For the text-containing cell, return its midpoint in [x, y] coordinate format. 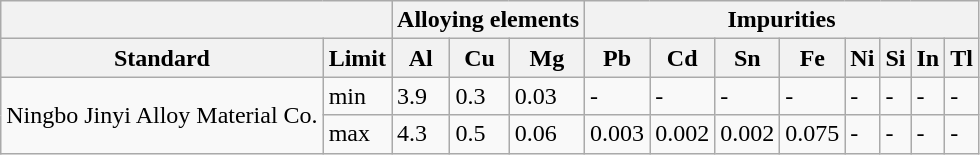
Cu [480, 58]
0.06 [546, 134]
Alloying elements [488, 20]
0.003 [618, 134]
Al [421, 58]
Limit [357, 58]
0.5 [480, 134]
Tl [962, 58]
0.03 [546, 96]
Si [896, 58]
Sn [748, 58]
0.3 [480, 96]
min [357, 96]
3.9 [421, 96]
0.075 [812, 134]
Standard [162, 58]
max [357, 134]
Mg [546, 58]
Ningbo Jinyi Alloy Material Co. [162, 115]
Cd [682, 58]
In [928, 58]
Impurities [782, 20]
Fe [812, 58]
Pb [618, 58]
4.3 [421, 134]
Ni [862, 58]
